Provide the (X, Y) coordinate of the cell's center where the given text is located.  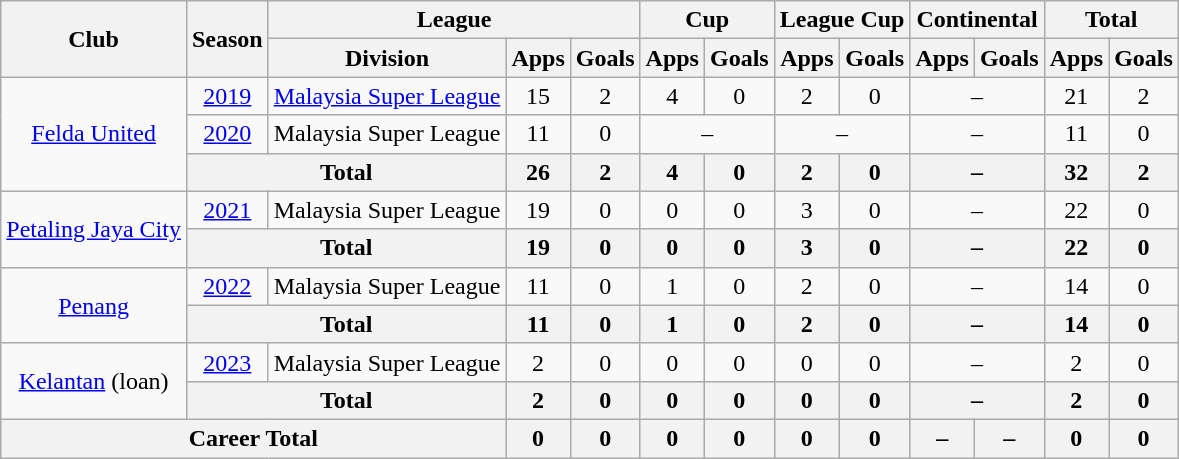
32 (1076, 172)
Division (387, 58)
2019 (227, 96)
2020 (227, 134)
2023 (227, 362)
Felda United (94, 134)
21 (1076, 96)
15 (538, 96)
Cup (707, 20)
Penang (94, 305)
Club (94, 39)
2021 (227, 210)
Season (227, 39)
Kelantan (loan) (94, 381)
Continental (977, 20)
2022 (227, 286)
League Cup (842, 20)
Petaling Jaya City (94, 229)
League (454, 20)
Career Total (254, 438)
26 (538, 172)
